Return (X, Y) of the center of cell containing provided text 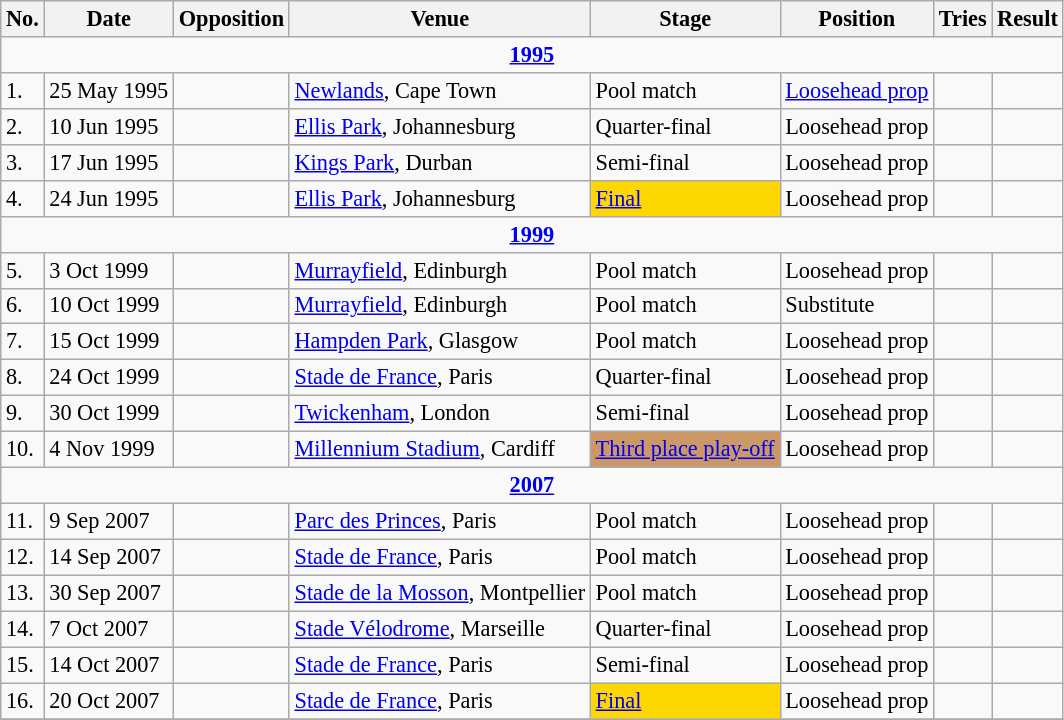
10 Oct 1999 (108, 306)
10. (22, 450)
3 Oct 1999 (108, 270)
8. (22, 378)
Opposition (231, 19)
24 Oct 1999 (108, 378)
4. (22, 198)
30 Sep 2007 (108, 593)
Third place play-off (685, 450)
Date (108, 19)
Substitute (857, 306)
Tries (963, 19)
Result (1028, 19)
No. (22, 19)
25 May 1995 (108, 90)
11. (22, 521)
Twickenham, London (440, 414)
13. (22, 593)
Stage (685, 19)
10 Jun 1995 (108, 126)
4 Nov 1999 (108, 450)
14 Sep 2007 (108, 557)
9. (22, 414)
16. (22, 701)
6. (22, 306)
Venue (440, 19)
Hampden Park, Glasgow (440, 342)
Position (857, 19)
15 Oct 1999 (108, 342)
3. (22, 162)
30 Oct 1999 (108, 414)
12. (22, 557)
Stade Vélodrome, Marseille (440, 629)
24 Jun 1995 (108, 198)
Newlands, Cape Town (440, 90)
14. (22, 629)
7. (22, 342)
5. (22, 270)
20 Oct 2007 (108, 701)
7 Oct 2007 (108, 629)
Stade de la Mosson, Montpellier (440, 593)
Parc des Princes, Paris (440, 521)
Kings Park, Durban (440, 162)
15. (22, 665)
1995 (532, 55)
14 Oct 2007 (108, 665)
9 Sep 2007 (108, 521)
2. (22, 126)
2007 (532, 485)
Millennium Stadium, Cardiff (440, 450)
1999 (532, 234)
1. (22, 90)
17 Jun 1995 (108, 162)
